Extract the (x, y) coordinate from the center of the cell holding the provided text.  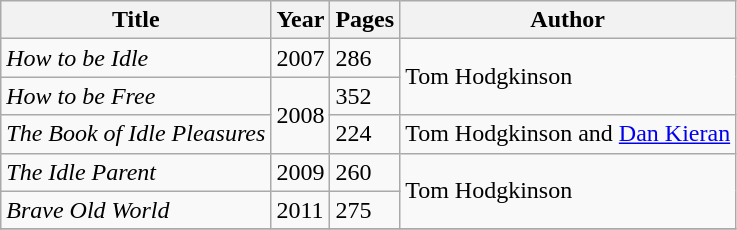
Author (568, 20)
2007 (300, 58)
260 (365, 172)
Brave Old World (136, 210)
352 (365, 96)
Title (136, 20)
The Book of Idle Pleasures (136, 134)
2008 (300, 115)
The Idle Parent (136, 172)
224 (365, 134)
2009 (300, 172)
286 (365, 58)
Pages (365, 20)
Year (300, 20)
How to be Free (136, 96)
275 (365, 210)
How to be Idle (136, 58)
Tom Hodgkinson and Dan Kieran (568, 134)
2011 (300, 210)
